Detect which cell encompasses the target text, then output its (x, y) center coordinate. 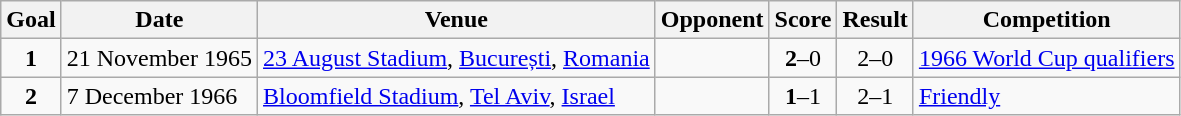
7 December 1966 (159, 96)
Goal (31, 20)
1966 World Cup qualifiers (1046, 58)
2–1 (875, 96)
Bloomfield Stadium, Tel Aviv, Israel (457, 96)
21 November 1965 (159, 58)
Friendly (1046, 96)
1–1 (803, 96)
1 (31, 58)
Competition (1046, 20)
Opponent (712, 20)
Result (875, 20)
Date (159, 20)
2 (31, 96)
Score (803, 20)
Venue (457, 20)
23 August Stadium, București, Romania (457, 58)
